For the text-containing cell, return its midpoint in [x, y] coordinate format. 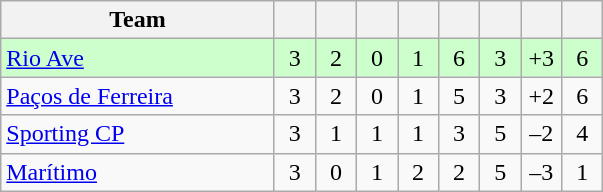
Team [138, 20]
4 [582, 134]
–3 [542, 172]
+2 [542, 96]
Rio Ave [138, 58]
Marítimo [138, 172]
Paços de Ferreira [138, 96]
–2 [542, 134]
+3 [542, 58]
Sporting CP [138, 134]
